Provide the [x, y] coordinate of the cell's center where the given text is located.  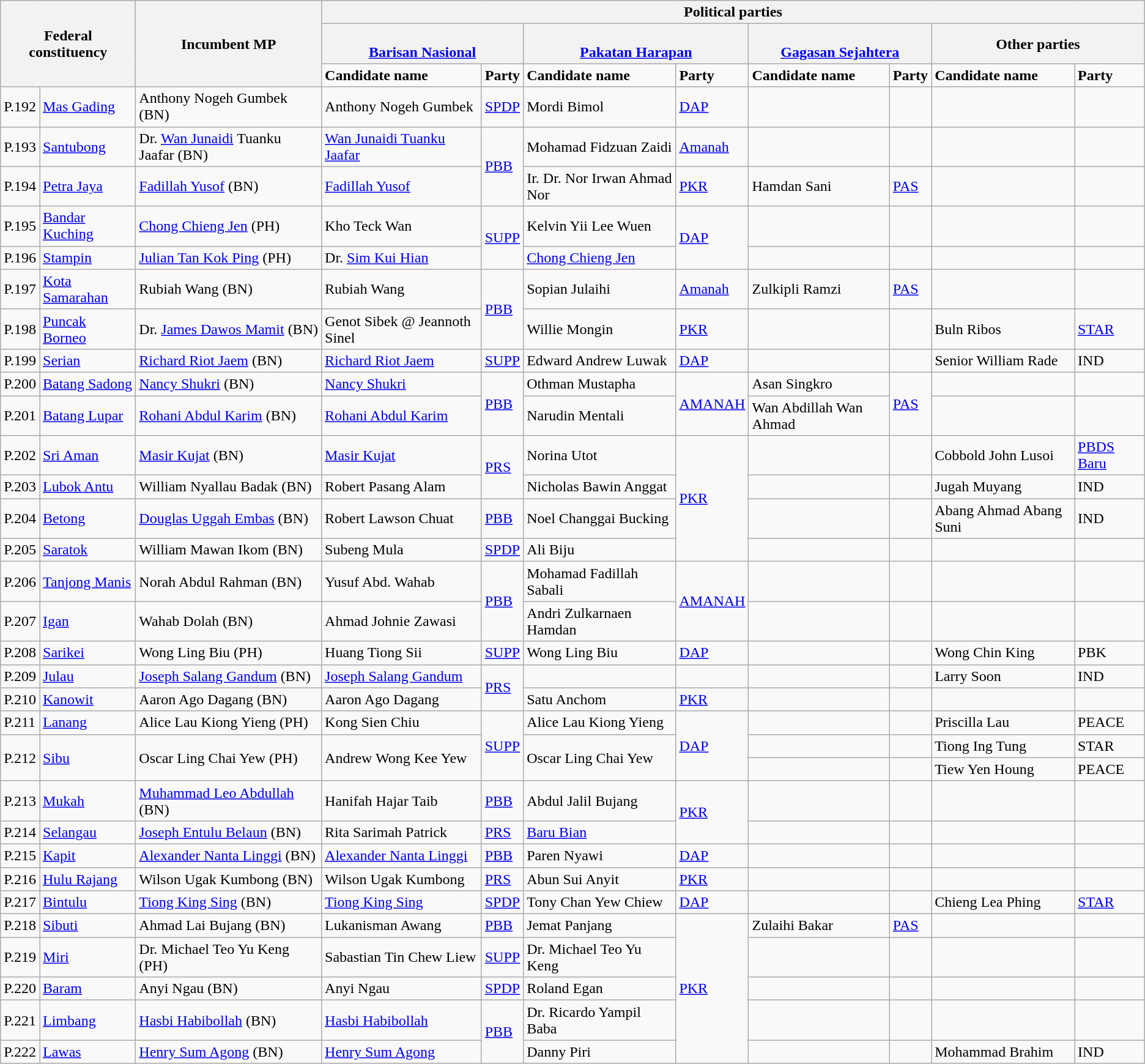
Miri [87, 957]
Pakatan Harapan [636, 44]
Mukah [87, 800]
Wan Abdillah Wan Ahmad [819, 415]
Santubong [87, 147]
Tanjong Manis [87, 581]
P.203 [20, 487]
P.205 [20, 550]
Alice Lau Kiong Yieng (PH) [229, 723]
Barisan Nasional [423, 44]
Dr. Wan Junaidi Tuanku Jaafar (BN) [229, 147]
P.222 [20, 1052]
Wilson Ugak Kumbong (BN) [229, 879]
Masir Kujat (BN) [229, 455]
Anthony Nogeh Gumbek [402, 106]
Norah Abdul Rahman (BN) [229, 581]
Nancy Shukri (BN) [229, 384]
P.198 [20, 329]
Andrew Wong Kee Yew [402, 757]
Noel Changgai Bucking [599, 519]
Zulaihi Bakar [819, 926]
Hamdan Sani [819, 186]
Lanang [87, 723]
P.196 [20, 258]
Lukanisman Awang [402, 926]
Alexander Nanta Linggi (BN) [229, 855]
Jemat Panjang [599, 926]
P.216 [20, 879]
Federal constituency [69, 44]
Political parties [733, 12]
P.209 [20, 676]
Abang Ahmad Abang Suni [1003, 519]
Robert Lawson Chuat [402, 519]
Lawas [87, 1052]
William Mawan Ikom (BN) [229, 550]
Oscar Ling Chai Yew [599, 757]
Wan Junaidi Tuanku Jaafar [402, 147]
Petra Jaya [87, 186]
Robert Pasang Alam [402, 487]
Kelvin Yii Lee Wuen [599, 226]
Anyi Ngau (BN) [229, 989]
Nicholas Bawin Anggat [599, 487]
Narudin Mentali [599, 415]
Kanowit [87, 699]
Batang Sadong [87, 384]
Ali Biju [599, 550]
Kapit [87, 855]
P.220 [20, 989]
Selangau [87, 832]
Kota Samarahan [87, 289]
Mordi Bimol [599, 106]
Yusuf Abd. Wahab [402, 581]
P.206 [20, 581]
Mohamad Fidzuan Zaidi [599, 147]
Othman Mustapha [599, 384]
Hanifah Hajar Taib [402, 800]
Bandar Kuching [87, 226]
P.217 [20, 902]
Tiong King Sing (BN) [229, 902]
Tiew Yen Houng [1003, 769]
Priscilla Lau [1003, 723]
Saratok [87, 550]
P.210 [20, 699]
P.218 [20, 926]
Asan Singkro [819, 384]
Julian Tan Kok Ping (PH) [229, 258]
Kong Sien Chiu [402, 723]
P.199 [20, 360]
Rohani Abdul Karim [402, 415]
Dr. Sim Kui Hian [402, 258]
Cobbold John Lusoi [1003, 455]
Betong [87, 519]
Edward Andrew Luwak [599, 360]
P.208 [20, 653]
Chong Chieng Jen [599, 258]
Anyi Ngau [402, 989]
P.214 [20, 832]
P.219 [20, 957]
Serian [87, 360]
Lubok Antu [87, 487]
Fadillah Yusof (BN) [229, 186]
Anthony Nogeh Gumbek (BN) [229, 106]
Mas Gading [87, 106]
Tiong King Sing [402, 902]
William Nyallau Badak (BN) [229, 487]
P.215 [20, 855]
Joseph Salang Gandum (BN) [229, 676]
Zulkipli Ramzi [819, 289]
Masir Kujat [402, 455]
Muhammad Leo Abdullah (BN) [229, 800]
Paren Nyawi [599, 855]
Dr. James Dawos Mamit (BN) [229, 329]
Tiong Ing Tung [1003, 746]
Wong Ling Biu [599, 653]
Sopian Julaihi [599, 289]
Chong Chieng Jen (PH) [229, 226]
Chieng Lea Phing [1003, 902]
Other parties [1039, 44]
Baru Bian [599, 832]
Kho Teck Wan [402, 226]
P.204 [20, 519]
Roland Egan [599, 989]
Danny Piri [599, 1052]
P.211 [20, 723]
P.221 [20, 1021]
Rubiah Wang [402, 289]
Limbang [87, 1021]
P.197 [20, 289]
Buln Ribos [1003, 329]
Sibuti [87, 926]
Hulu Rajang [87, 879]
Huang Tiong Sii [402, 653]
P.207 [20, 622]
Stampin [87, 258]
P.200 [20, 384]
Sri Aman [87, 455]
Jugah Muyang [1003, 487]
Satu Anchom [599, 699]
Ir. Dr. Nor Irwan Ahmad Nor [599, 186]
Andri Zulkarnaen Hamdan [599, 622]
Aaron Ago Dagang (BN) [229, 699]
P.195 [20, 226]
Alexander Nanta Linggi [402, 855]
Hasbi Habibollah [402, 1021]
Willie Mongin [599, 329]
Sabastian Tin Chew Liew [402, 957]
Gagasan Sejahtera [840, 44]
Puncak Borneo [87, 329]
Igan [87, 622]
Nancy Shukri [402, 384]
Dr. Michael Teo Yu Keng [599, 957]
P.194 [20, 186]
P.201 [20, 415]
Oscar Ling Chai Yew (PH) [229, 757]
Sarikei [87, 653]
Ahmad Johnie Zawasi [402, 622]
Wahab Dolah (BN) [229, 622]
Bintulu [87, 902]
Fadillah Yusof [402, 186]
Wong Ling Biu (PH) [229, 653]
Henry Sum Agong [402, 1052]
P.212 [20, 757]
Baram [87, 989]
Ahmad Lai Bujang (BN) [229, 926]
PBK [1110, 653]
Rita Sarimah Patrick [402, 832]
Joseph Salang Gandum [402, 676]
Batang Lupar [87, 415]
Aaron Ago Dagang [402, 699]
Henry Sum Agong (BN) [229, 1052]
Senior William Rade [1003, 360]
Genot Sibek @ Jeannoth Sinel [402, 329]
P.213 [20, 800]
Rubiah Wang (BN) [229, 289]
Incumbent MP [229, 44]
P.192 [20, 106]
Larry Soon [1003, 676]
P.202 [20, 455]
Richard Riot Jaem [402, 360]
Mohammad Brahim [1003, 1052]
Tony Chan Yew Chiew [599, 902]
Julau [87, 676]
Richard Riot Jaem (BN) [229, 360]
Sibu [87, 757]
Abun Sui Anyit [599, 879]
Alice Lau Kiong Yieng [599, 723]
Mohamad Fadillah Sabali [599, 581]
Hasbi Habibollah (BN) [229, 1021]
Norina Utot [599, 455]
Dr. Michael Teo Yu Keng (PH) [229, 957]
Wong Chin King [1003, 653]
P.193 [20, 147]
Subeng Mula [402, 550]
Rohani Abdul Karim (BN) [229, 415]
Abdul Jalil Bujang [599, 800]
Joseph Entulu Belaun (BN) [229, 832]
PBDS Baru [1110, 455]
Wilson Ugak Kumbong [402, 879]
Dr. Ricardo Yampil Baba [599, 1021]
Douglas Uggah Embas (BN) [229, 519]
